Capture the cell that displays the provided text and extract its (X, Y) central coordinate. 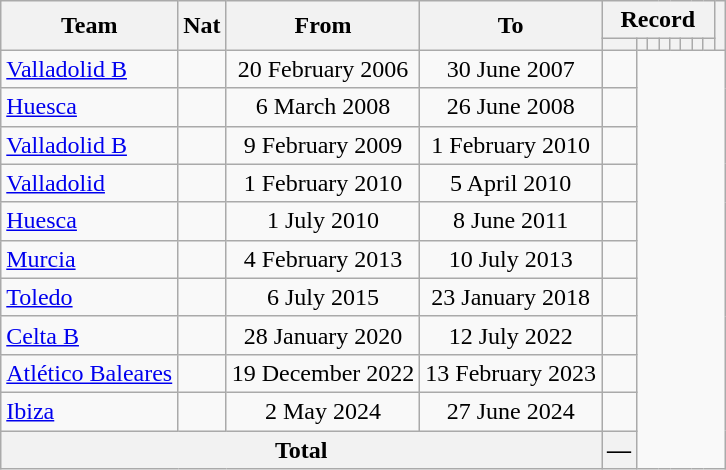
1 July 2010 (323, 221)
12 July 2022 (511, 335)
Nat (202, 26)
23 January 2018 (511, 297)
Atlético Baleares (90, 373)
28 January 2020 (323, 335)
Murcia (90, 259)
2 May 2024 (323, 411)
4 February 2013 (323, 259)
19 December 2022 (323, 373)
Valladolid (90, 183)
5 April 2010 (511, 183)
Record (658, 20)
27 June 2024 (511, 411)
26 June 2008 (511, 107)
Toledo (90, 297)
Celta B (90, 335)
Team (90, 26)
8 June 2011 (511, 221)
To (511, 26)
13 February 2023 (511, 373)
From (323, 26)
6 July 2015 (323, 297)
10 July 2013 (511, 259)
6 March 2008 (323, 107)
Ibiza (90, 411)
— (620, 449)
9 February 2009 (323, 145)
20 February 2006 (323, 69)
30 June 2007 (511, 69)
Total (302, 449)
